Output the [x, y] coordinate of the center of the cell containing the given text.  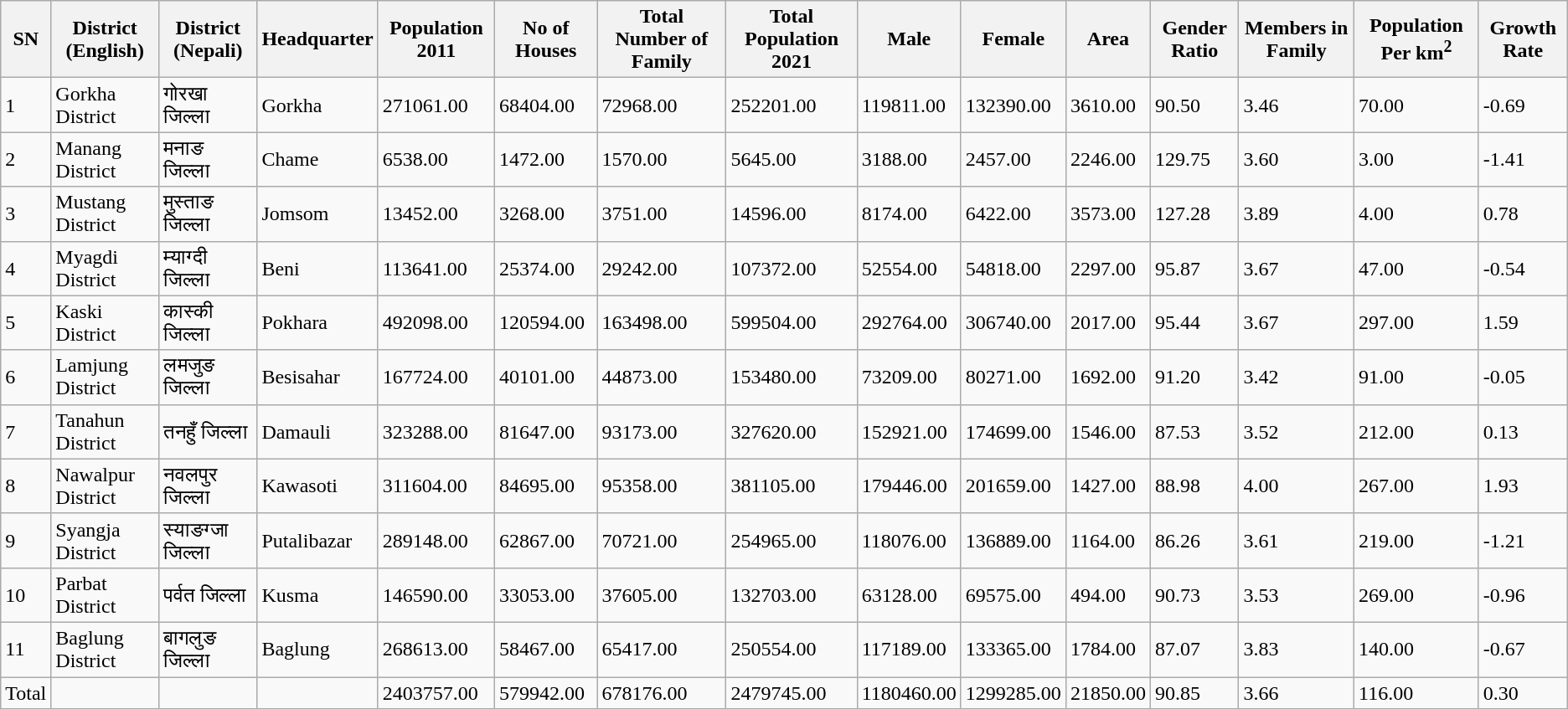
52554.00 [909, 268]
1.59 [1523, 323]
113641.00 [436, 268]
163498.00 [662, 323]
69575.00 [1014, 594]
167724.00 [436, 377]
2 [26, 159]
Gorkha District [106, 105]
252201.00 [792, 105]
254965.00 [792, 541]
1570.00 [662, 159]
2017.00 [1107, 323]
73209.00 [909, 377]
3188.00 [909, 159]
54818.00 [1014, 268]
7 [26, 432]
कास्की जिल्ला [208, 323]
2403757.00 [436, 692]
271061.00 [436, 105]
8 [26, 486]
127.28 [1194, 214]
6538.00 [436, 159]
Pokhara [317, 323]
Total [26, 692]
381105.00 [792, 486]
Kusma [317, 594]
Growth Rate [1523, 39]
2246.00 [1107, 159]
153480.00 [792, 377]
1472.00 [546, 159]
37605.00 [662, 594]
84695.00 [546, 486]
14596.00 [792, 214]
Kaski District [106, 323]
8174.00 [909, 214]
0.13 [1523, 432]
91.20 [1194, 377]
88.98 [1194, 486]
9 [26, 541]
0.78 [1523, 214]
10 [26, 594]
Myagdi District [106, 268]
118076.00 [909, 541]
116.00 [1417, 692]
95358.00 [662, 486]
21850.00 [1107, 692]
-0.69 [1523, 105]
SN [26, 39]
3573.00 [1107, 214]
292764.00 [909, 323]
70.00 [1417, 105]
93173.00 [662, 432]
Gender Ratio [1194, 39]
13452.00 [436, 214]
4 [26, 268]
Headquarter [317, 39]
306740.00 [1014, 323]
Syangja District [106, 541]
3268.00 [546, 214]
62867.00 [546, 541]
86.26 [1194, 541]
3.83 [1297, 650]
District (Nepali) [208, 39]
3.53 [1297, 594]
95.44 [1194, 323]
पर्वत जिल्ला [208, 594]
3.60 [1297, 159]
बागलुङ जिल्ला [208, 650]
Total Number of Family [662, 39]
5645.00 [792, 159]
129.75 [1194, 159]
311604.00 [436, 486]
250554.00 [792, 650]
268613.00 [436, 650]
1180460.00 [909, 692]
-0.96 [1523, 594]
Lamjung District [106, 377]
Baglung District [106, 650]
District (English) [106, 39]
1299285.00 [1014, 692]
70721.00 [662, 541]
6 [26, 377]
Mustang District [106, 214]
58467.00 [546, 650]
678176.00 [662, 692]
289148.00 [436, 541]
269.00 [1417, 594]
3.46 [1297, 105]
Total Population 2021 [792, 39]
गोरखा जिल्ला [208, 105]
Beni [317, 268]
3.52 [1297, 432]
323288.00 [436, 432]
599504.00 [792, 323]
107372.00 [792, 268]
6422.00 [1014, 214]
132703.00 [792, 594]
72968.00 [662, 105]
11 [26, 650]
नवलपुर जिल्ला [208, 486]
152921.00 [909, 432]
90.85 [1194, 692]
1427.00 [1107, 486]
-0.67 [1523, 650]
33053.00 [546, 594]
Manang District [106, 159]
146590.00 [436, 594]
179446.00 [909, 486]
-1.21 [1523, 541]
68404.00 [546, 105]
Tanahun District [106, 432]
25374.00 [546, 268]
140.00 [1417, 650]
136889.00 [1014, 541]
119811.00 [909, 105]
2457.00 [1014, 159]
3.89 [1297, 214]
Parbat District [106, 594]
212.00 [1417, 432]
80271.00 [1014, 377]
Baglung [317, 650]
3.42 [1297, 377]
3 [26, 214]
Putalibazar [317, 541]
3751.00 [662, 214]
133365.00 [1014, 650]
95.87 [1194, 268]
327620.00 [792, 432]
267.00 [1417, 486]
579942.00 [546, 692]
90.73 [1194, 594]
1546.00 [1107, 432]
117189.00 [909, 650]
219.00 [1417, 541]
90.50 [1194, 105]
87.53 [1194, 432]
1784.00 [1107, 650]
65417.00 [662, 650]
492098.00 [436, 323]
81647.00 [546, 432]
132390.00 [1014, 105]
मनाङ जिल्ला [208, 159]
1164.00 [1107, 541]
Nawalpur District [106, 486]
2297.00 [1107, 268]
Population Per km2 [1417, 39]
Gorkha [317, 105]
लमजुङ जिल्ला [208, 377]
Members in Family [1297, 39]
मुस्ताङ जिल्ला [208, 214]
1692.00 [1107, 377]
3.66 [1297, 692]
Kawasoti [317, 486]
Population 2011 [436, 39]
1 [26, 105]
म्याग्दी जिल्ला [208, 268]
2479745.00 [792, 692]
3610.00 [1107, 105]
तनहुँ जिल्ला [208, 432]
-1.41 [1523, 159]
Chame [317, 159]
44873.00 [662, 377]
5 [26, 323]
Male [909, 39]
Damauli [317, 432]
120594.00 [546, 323]
201659.00 [1014, 486]
Jomsom [317, 214]
297.00 [1417, 323]
174699.00 [1014, 432]
3.61 [1297, 541]
Female [1014, 39]
91.00 [1417, 377]
स्याङग्जा जिल्ला [208, 541]
Besisahar [317, 377]
87.07 [1194, 650]
494.00 [1107, 594]
40101.00 [546, 377]
0.30 [1523, 692]
-0.54 [1523, 268]
No of Houses [546, 39]
Area [1107, 39]
3.00 [1417, 159]
47.00 [1417, 268]
1.93 [1523, 486]
29242.00 [662, 268]
-0.05 [1523, 377]
63128.00 [909, 594]
